Determine the (X, Y) coordinate at the center of the cell enclosing the given text.  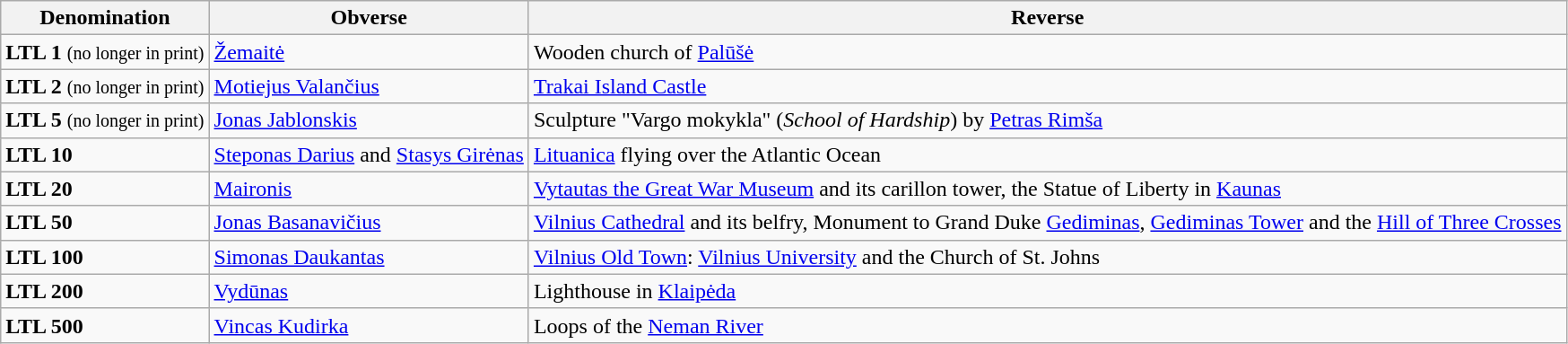
Wooden church of Palūšė (1048, 52)
LTL 1 (no longer in print) (105, 52)
LTL 2 (no longer in print) (105, 86)
Vincas Kudirka (369, 325)
Žemaitė (369, 52)
Loops of the Neman River (1048, 325)
LTL 50 (105, 223)
Maironis (369, 189)
LTL 20 (105, 189)
Steponas Darius and Stasys Girėnas (369, 154)
Obverse (369, 18)
LTL 100 (105, 257)
Motiejus Valančius (369, 86)
Jonas Jablonskis (369, 120)
Sculpture "Vargo mokykla" (School of Hardship) by Petras Rimša (1048, 120)
LTL 200 (105, 291)
Vilnius Cathedral and its belfry, Monument to Grand Duke Gediminas, Gediminas Tower and the Hill of Three Crosses (1048, 223)
Lituanica flying over the Atlantic Ocean (1048, 154)
Denomination (105, 18)
Vytautas the Great War Museum and its carillon tower, the Statue of Liberty in Kaunas (1048, 189)
Trakai Island Castle (1048, 86)
Reverse (1048, 18)
Lighthouse in Klaipėda (1048, 291)
Vydūnas (369, 291)
Vilnius Old Town: Vilnius University and the Church of St. Johns (1048, 257)
LTL 5 (no longer in print) (105, 120)
Jonas Basanavičius (369, 223)
LTL 500 (105, 325)
LTL 10 (105, 154)
Simonas Daukantas (369, 257)
